Return the (x, y) coordinate for the center point of the cell that contains the specified text.  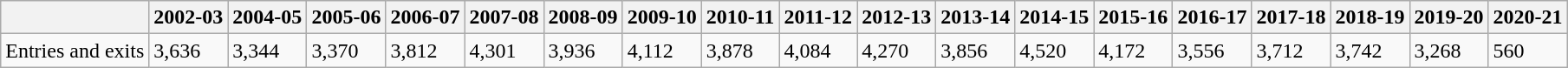
2006-07 (425, 17)
3,268 (1449, 51)
2015-16 (1134, 17)
2014-15 (1054, 17)
4,520 (1054, 51)
3,712 (1291, 51)
4,301 (504, 51)
Entries and exits (75, 51)
3,936 (582, 51)
2002-03 (189, 17)
4,172 (1134, 51)
3,742 (1370, 51)
4,112 (662, 51)
2010-11 (740, 17)
3,878 (740, 51)
2020-21 (1527, 17)
3,344 (267, 51)
2007-08 (504, 17)
4,084 (818, 51)
2013-14 (976, 17)
2011-12 (818, 17)
4,270 (896, 51)
2018-19 (1370, 17)
3,636 (189, 51)
3,812 (425, 51)
2008-09 (582, 17)
2012-13 (896, 17)
3,370 (347, 51)
560 (1527, 51)
2004-05 (267, 17)
3,556 (1212, 51)
2019-20 (1449, 17)
2017-18 (1291, 17)
3,856 (976, 51)
2016-17 (1212, 17)
2009-10 (662, 17)
2005-06 (347, 17)
